Identify which cell holds the provided text, then report its [X, Y] central coordinate. 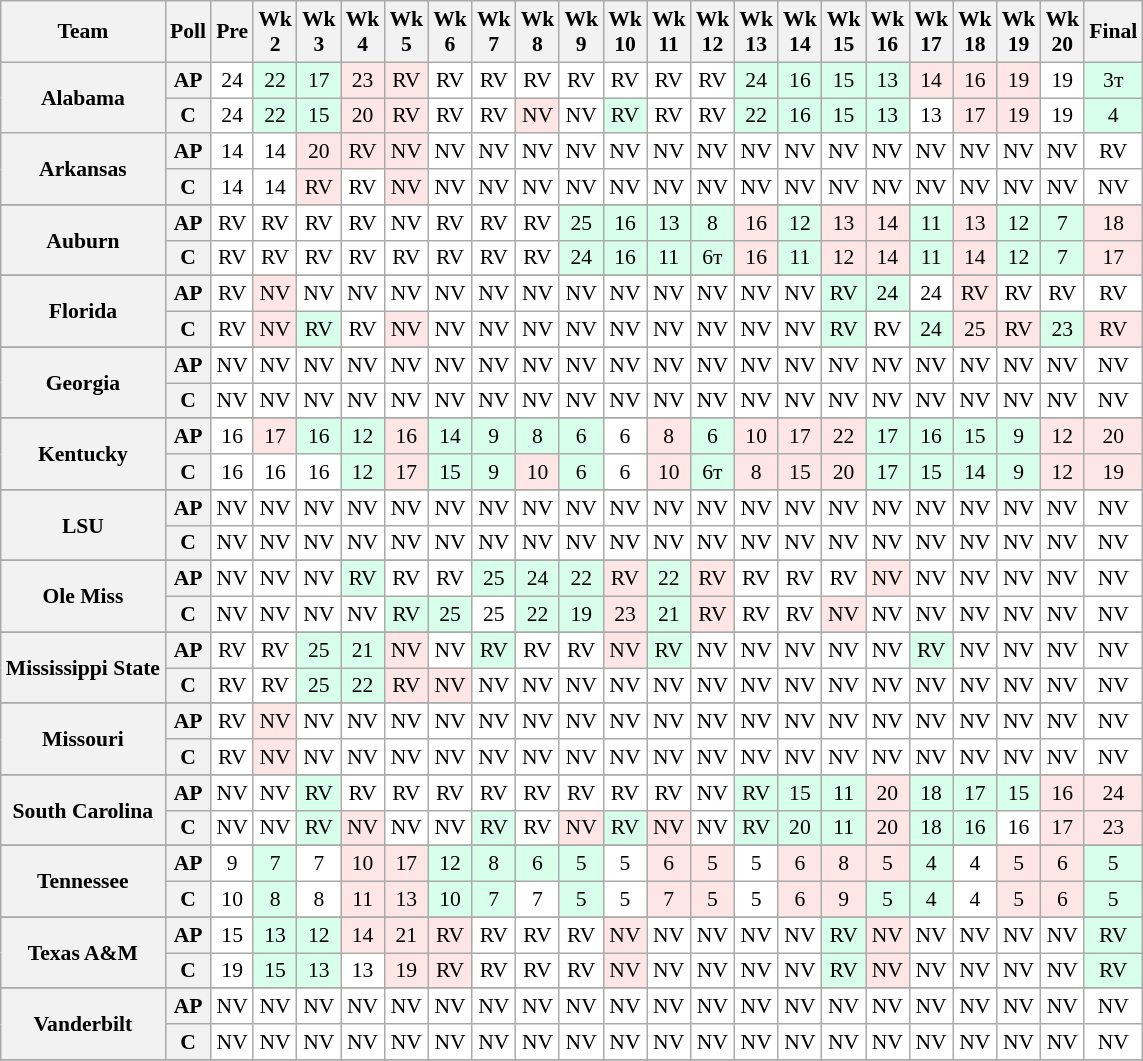
Wk16 [888, 32]
Wk8 [538, 32]
Wk14 [800, 32]
Team [83, 32]
Wk5 [406, 32]
Vanderbilt [83, 1024]
Wk18 [975, 32]
Wk12 [713, 32]
Wk7 [494, 32]
South Carolina [83, 810]
Wk10 [625, 32]
Wk20 [1062, 32]
Texas A&M [83, 952]
Ole Miss [83, 596]
Wk17 [931, 32]
Kentucky [83, 454]
Poll [188, 32]
Mississippi State [83, 668]
Wk2 [275, 32]
Wk6 [450, 32]
LSU [83, 526]
Wk15 [844, 32]
Pre [232, 32]
Wk9 [581, 32]
Alabama [83, 98]
Wk3 [319, 32]
Auburn [83, 240]
Arkansas [83, 170]
Wk13 [756, 32]
Wk4 [363, 32]
Tennessee [83, 882]
Wk19 [1019, 32]
Georgia [83, 382]
Missouri [83, 740]
Wk11 [669, 32]
3т [1113, 80]
Final [1113, 32]
Florida [83, 312]
